Find where the given text appears and provide that cell's center as (X, Y) coordinate. 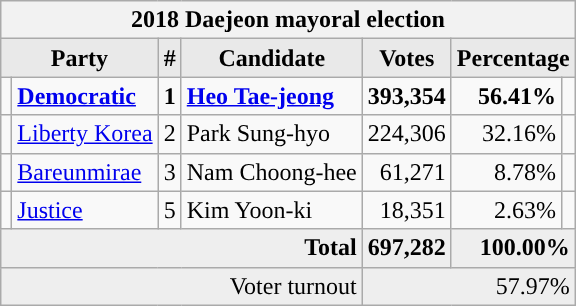
Park Sung-hyo (272, 134)
61,271 (406, 172)
5 (170, 210)
Justice (85, 210)
56.41% (506, 96)
3 (170, 172)
Bareunmirae (85, 172)
2018 Daejeon mayoral election (288, 20)
57.97% (468, 286)
# (170, 58)
32.16% (506, 134)
Heo Tae-jeong (272, 96)
18,351 (406, 210)
2.63% (506, 210)
224,306 (406, 134)
Nam Choong-hee (272, 172)
Percentage (513, 58)
8.78% (506, 172)
Kim Yoon-ki (272, 210)
393,354 (406, 96)
1 (170, 96)
Votes (406, 58)
Candidate (272, 58)
Liberty Korea (85, 134)
Total (182, 248)
697,282 (406, 248)
Democratic (85, 96)
Voter turnout (182, 286)
2 (170, 134)
Party (80, 58)
100.00% (513, 248)
